Scan for the cell matching the given text and deliver its (x, y) coordinate at center. 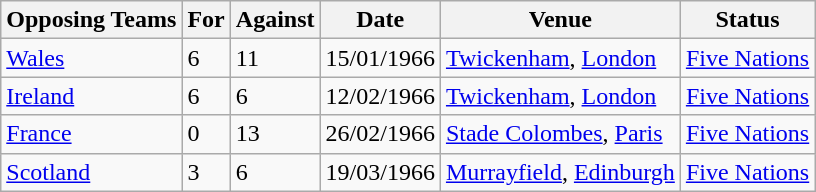
France (92, 134)
Stade Colombes, Paris (560, 134)
Venue (560, 20)
Against (275, 20)
11 (275, 58)
15/01/1966 (380, 58)
12/02/1966 (380, 96)
19/03/1966 (380, 172)
13 (275, 134)
Scotland (92, 172)
For (206, 20)
Status (747, 20)
Opposing Teams (92, 20)
26/02/1966 (380, 134)
0 (206, 134)
Ireland (92, 96)
Date (380, 20)
Murrayfield, Edinburgh (560, 172)
3 (206, 172)
Wales (92, 58)
